Locate the cell with the specified text and output its [x, y] center coordinate. 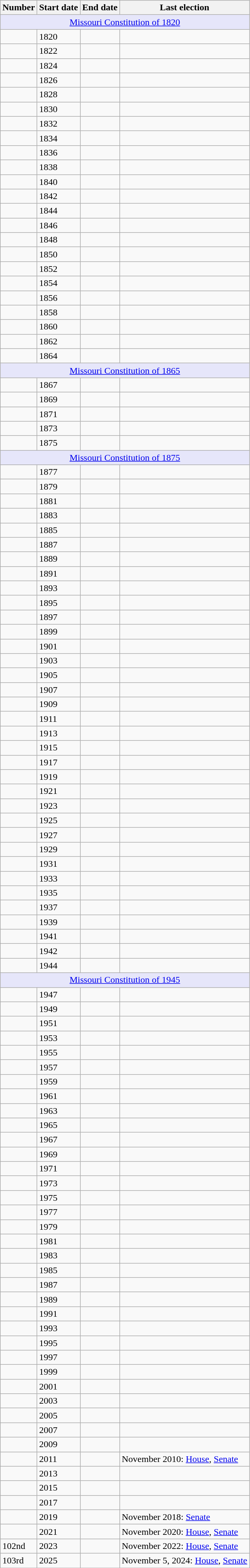
1830 [59, 109]
End date [100, 8]
November 2020: House, Senate [184, 1531]
2019 [59, 1517]
2009 [59, 1444]
1955 [59, 1052]
1877 [59, 472]
1895 [59, 602]
1858 [59, 312]
1885 [59, 530]
1931 [59, 864]
1891 [59, 574]
2013 [59, 1473]
1875 [59, 443]
1832 [59, 124]
1834 [59, 138]
1873 [59, 429]
1923 [59, 806]
1842 [59, 196]
1942 [59, 951]
1951 [59, 1023]
1899 [59, 631]
1961 [59, 1096]
1881 [59, 501]
1929 [59, 849]
Missouri Constitution of 1875 [125, 458]
November 2022: House, Senate [184, 1546]
1850 [59, 254]
102nd [19, 1546]
1836 [59, 153]
1901 [59, 646]
1973 [59, 1183]
Missouri Constitution of 1820 [125, 22]
1917 [59, 762]
1824 [59, 66]
1993 [59, 1328]
1967 [59, 1140]
1897 [59, 617]
1871 [59, 414]
1953 [59, 1038]
Missouri Constitution of 1945 [125, 980]
1879 [59, 487]
November 2018: Senate [184, 1517]
1971 [59, 1169]
2021 [59, 1531]
1927 [59, 835]
1921 [59, 791]
1826 [59, 80]
1963 [59, 1111]
Number [19, 8]
1987 [59, 1285]
1887 [59, 545]
1852 [59, 269]
1911 [59, 719]
1883 [59, 516]
1999 [59, 1372]
1947 [59, 994]
1959 [59, 1081]
1838 [59, 167]
1939 [59, 922]
1991 [59, 1314]
1869 [59, 399]
2005 [59, 1415]
1907 [59, 690]
1919 [59, 777]
1915 [59, 748]
1965 [59, 1125]
103rd [19, 1560]
1848 [59, 240]
1935 [59, 893]
1856 [59, 298]
Start date [59, 8]
Missouri Constitution of 1865 [125, 370]
1828 [59, 95]
2003 [59, 1401]
1985 [59, 1270]
1957 [59, 1067]
1977 [59, 1212]
1860 [59, 327]
1969 [59, 1154]
Last election [184, 8]
1905 [59, 675]
1822 [59, 51]
2017 [59, 1502]
1844 [59, 211]
1941 [59, 937]
1981 [59, 1241]
2025 [59, 1560]
1995 [59, 1343]
1997 [59, 1358]
2011 [59, 1459]
2007 [59, 1430]
1937 [59, 908]
1949 [59, 1009]
2001 [59, 1386]
1979 [59, 1227]
1862 [59, 341]
1903 [59, 661]
1864 [59, 356]
1867 [59, 385]
2015 [59, 1488]
1944 [59, 966]
1846 [59, 225]
1983 [59, 1256]
1820 [59, 37]
1893 [59, 588]
1925 [59, 820]
2023 [59, 1546]
1840 [59, 182]
1933 [59, 878]
1913 [59, 733]
November 2010: House, Senate [184, 1459]
1989 [59, 1299]
November 5, 2024: House, Senate [184, 1560]
1909 [59, 704]
1889 [59, 559]
1975 [59, 1198]
1854 [59, 283]
